Provide the (x, y) coordinate of the cell's center where the given text is located.  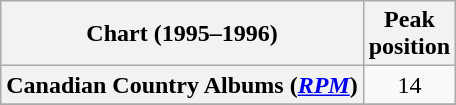
14 (409, 85)
Canadian Country Albums (RPM) (182, 85)
Peak position (409, 34)
Chart (1995–1996) (182, 34)
